For the text-containing cell, return its midpoint in (X, Y) coordinate format. 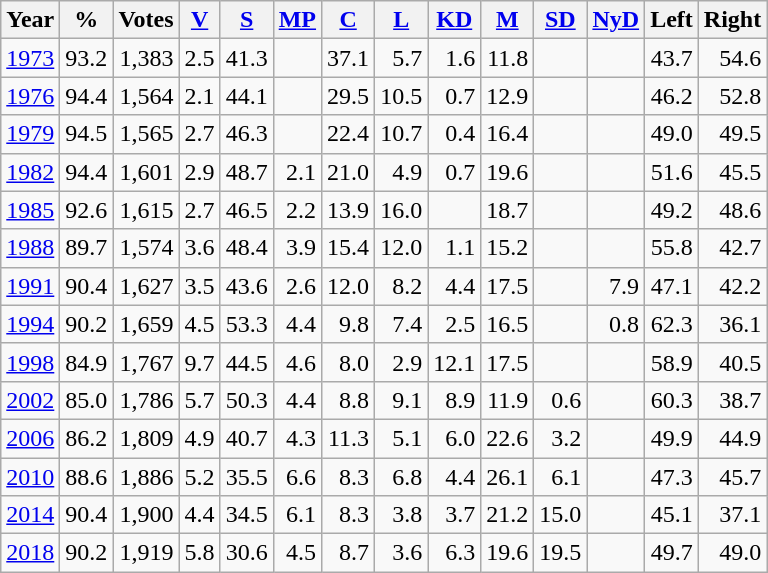
2.6 (297, 286)
1,615 (146, 210)
S (246, 20)
34.5 (246, 515)
18.7 (508, 210)
10.7 (402, 134)
16.5 (508, 324)
3.9 (297, 248)
41.3 (246, 58)
NyD (616, 20)
1,809 (146, 438)
43.6 (246, 286)
3.7 (454, 515)
1,786 (146, 400)
8.8 (348, 400)
1,383 (146, 58)
1,900 (146, 515)
49.9 (672, 438)
15.4 (348, 248)
4.3 (297, 438)
8.2 (402, 286)
40.5 (732, 362)
47.1 (672, 286)
1,767 (146, 362)
1979 (30, 134)
45.5 (732, 172)
1.1 (454, 248)
21.2 (508, 515)
49.2 (672, 210)
45.7 (732, 477)
1,601 (146, 172)
0.8 (616, 324)
1,574 (146, 248)
5.2 (200, 477)
6.0 (454, 438)
15.0 (560, 515)
M (508, 20)
55.8 (672, 248)
92.6 (86, 210)
0.4 (454, 134)
88.6 (86, 477)
44.9 (732, 438)
10.5 (402, 96)
6.6 (297, 477)
42.7 (732, 248)
1,886 (146, 477)
26.1 (508, 477)
48.6 (732, 210)
1991 (30, 286)
46.5 (246, 210)
43.7 (672, 58)
1976 (30, 96)
12.1 (454, 362)
16.4 (508, 134)
1,659 (146, 324)
1,919 (146, 553)
60.3 (672, 400)
58.9 (672, 362)
29.5 (348, 96)
16.0 (402, 210)
35.5 (246, 477)
8.7 (348, 553)
3.5 (200, 286)
86.2 (86, 438)
3.2 (560, 438)
19.5 (560, 553)
9.8 (348, 324)
11.9 (508, 400)
1,627 (146, 286)
21.0 (348, 172)
KD (454, 20)
52.8 (732, 96)
36.1 (732, 324)
53.3 (246, 324)
6.3 (454, 553)
5.1 (402, 438)
42.2 (732, 286)
2.2 (297, 210)
9.7 (200, 362)
C (348, 20)
8.9 (454, 400)
49.5 (732, 134)
22.4 (348, 134)
46.3 (246, 134)
89.7 (86, 248)
7.4 (402, 324)
1998 (30, 362)
2002 (30, 400)
V (200, 20)
84.9 (86, 362)
4.6 (297, 362)
46.2 (672, 96)
3.8 (402, 515)
1985 (30, 210)
MP (297, 20)
2018 (30, 553)
2006 (30, 438)
7.9 (616, 286)
49.7 (672, 553)
1988 (30, 248)
62.3 (672, 324)
1,565 (146, 134)
Votes (146, 20)
15.2 (508, 248)
51.6 (672, 172)
Year (30, 20)
12.9 (508, 96)
54.6 (732, 58)
40.7 (246, 438)
22.6 (508, 438)
44.5 (246, 362)
SD (560, 20)
L (402, 20)
38.7 (732, 400)
5.8 (200, 553)
13.9 (348, 210)
50.3 (246, 400)
1982 (30, 172)
11.3 (348, 438)
2014 (30, 515)
30.6 (246, 553)
1,564 (146, 96)
1994 (30, 324)
% (86, 20)
1973 (30, 58)
11.8 (508, 58)
6.8 (402, 477)
47.3 (672, 477)
45.1 (672, 515)
9.1 (402, 400)
Right (732, 20)
Left (672, 20)
0.6 (560, 400)
94.5 (86, 134)
1.6 (454, 58)
44.1 (246, 96)
2010 (30, 477)
48.4 (246, 248)
48.7 (246, 172)
85.0 (86, 400)
8.0 (348, 362)
93.2 (86, 58)
